Identify which cell holds the provided text, then report its [x, y] central coordinate. 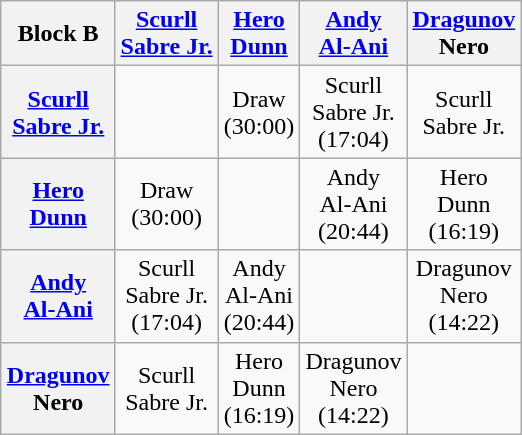
Block B [58, 34]
